From the cell containing the given text, extract its center point as (x, y) coordinate. 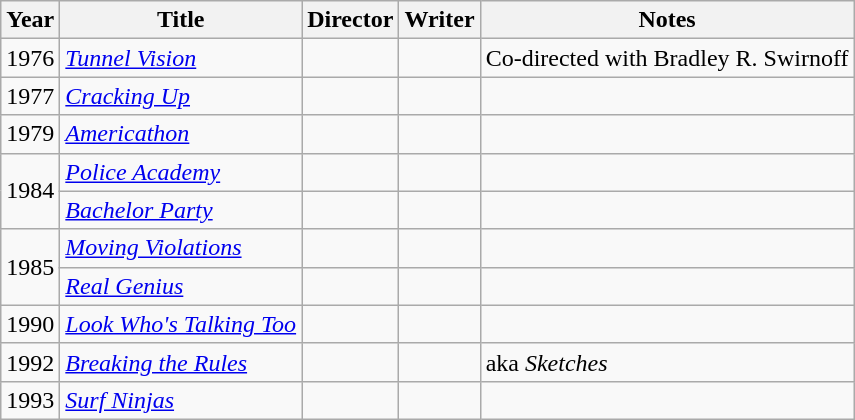
1976 (30, 58)
Writer (440, 20)
Cracking Up (181, 96)
Year (30, 20)
1993 (30, 400)
Breaking the Rules (181, 362)
Tunnel Vision (181, 58)
aka Sketches (667, 362)
1977 (30, 96)
Moving Violations (181, 248)
1979 (30, 134)
Americathon (181, 134)
1992 (30, 362)
Co-directed with Bradley R. Swirnoff (667, 58)
Bachelor Party (181, 210)
Title (181, 20)
Surf Ninjas (181, 400)
1984 (30, 191)
Police Academy (181, 172)
1985 (30, 267)
Notes (667, 20)
Real Genius (181, 286)
Director (350, 20)
Look Who's Talking Too (181, 324)
1990 (30, 324)
